Determine the (X, Y) coordinate at the center of the cell enclosing the given text.  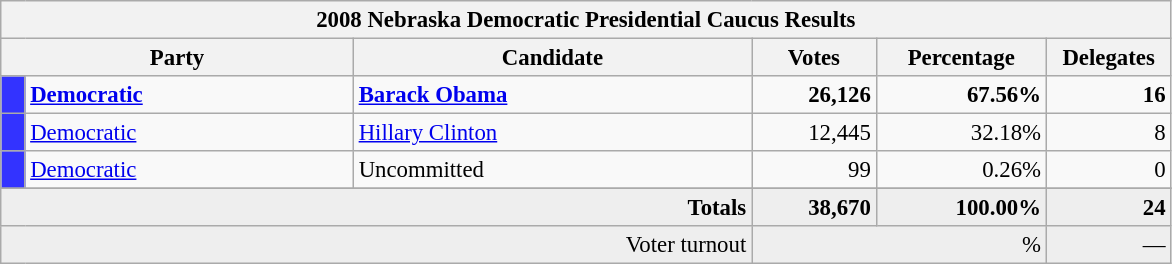
Percentage (961, 58)
12,445 (814, 133)
32.18% (961, 133)
Party (178, 58)
Totals (376, 208)
Voter turnout (376, 245)
24 (1108, 208)
99 (814, 170)
— (1108, 245)
Uncommitted (552, 170)
0 (1108, 170)
8 (1108, 133)
0.26% (961, 170)
Votes (814, 58)
% (900, 245)
67.56% (961, 95)
Hillary Clinton (552, 133)
2008 Nebraska Democratic Presidential Caucus Results (586, 20)
16 (1108, 95)
38,670 (814, 208)
Candidate (552, 58)
26,126 (814, 95)
Barack Obama (552, 95)
Delegates (1108, 58)
100.00% (961, 208)
